Return (X, Y) of the center of cell containing provided text 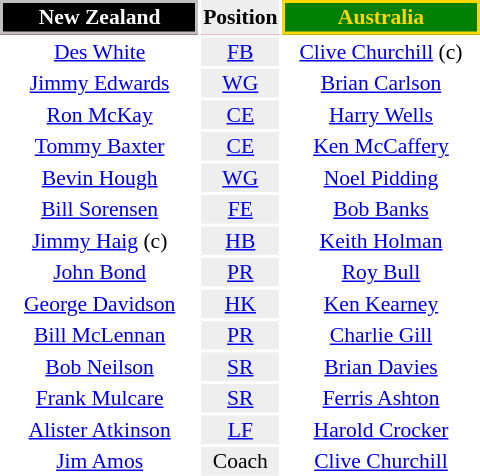
Ken Kearney (381, 304)
FB (240, 52)
Ron McKay (100, 114)
Des White (100, 52)
Jimmy Edwards (100, 83)
HB (240, 240)
Bill Sorensen (100, 209)
Tommy Baxter (100, 146)
Noel Pidding (381, 178)
FE (240, 209)
Position (240, 17)
Bob Neilson (100, 366)
Australia (381, 17)
John Bond (100, 272)
Roy Bull (381, 272)
Keith Holman (381, 240)
Bob Banks (381, 209)
Coach (240, 461)
LF (240, 430)
Charlie Gill (381, 335)
Bevin Hough (100, 178)
Ken McCaffery (381, 146)
Clive Churchill (c) (381, 52)
Jimmy Haig (c) (100, 240)
Brian Davies (381, 366)
Bill McLennan (100, 335)
Harry Wells (381, 114)
George Davidson (100, 304)
Ferris Ashton (381, 398)
Frank Mulcare (100, 398)
Brian Carlson (381, 83)
Alister Atkinson (100, 430)
Jim Amos (100, 461)
Harold Crocker (381, 430)
Clive Churchill (381, 461)
New Zealand (100, 17)
HK (240, 304)
